Find where the given text appears and provide that cell's center as [x, y] coordinate. 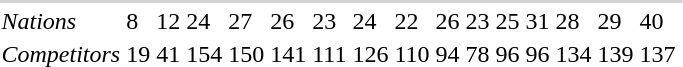
Nations [61, 21]
8 [138, 21]
27 [246, 21]
40 [658, 21]
28 [574, 21]
25 [508, 21]
29 [616, 21]
31 [538, 21]
12 [168, 21]
22 [412, 21]
